Detect which cell encompasses the target text, then output its (x, y) center coordinate. 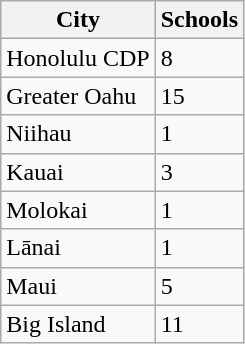
Big Island (78, 324)
Honolulu CDP (78, 58)
City (78, 20)
11 (199, 324)
Lānai (78, 248)
Schools (199, 20)
8 (199, 58)
3 (199, 172)
Kauai (78, 172)
Niihau (78, 134)
Maui (78, 286)
5 (199, 286)
Molokai (78, 210)
15 (199, 96)
Greater Oahu (78, 96)
